Extract the (X, Y) coordinate from the center of the cell holding the provided text.  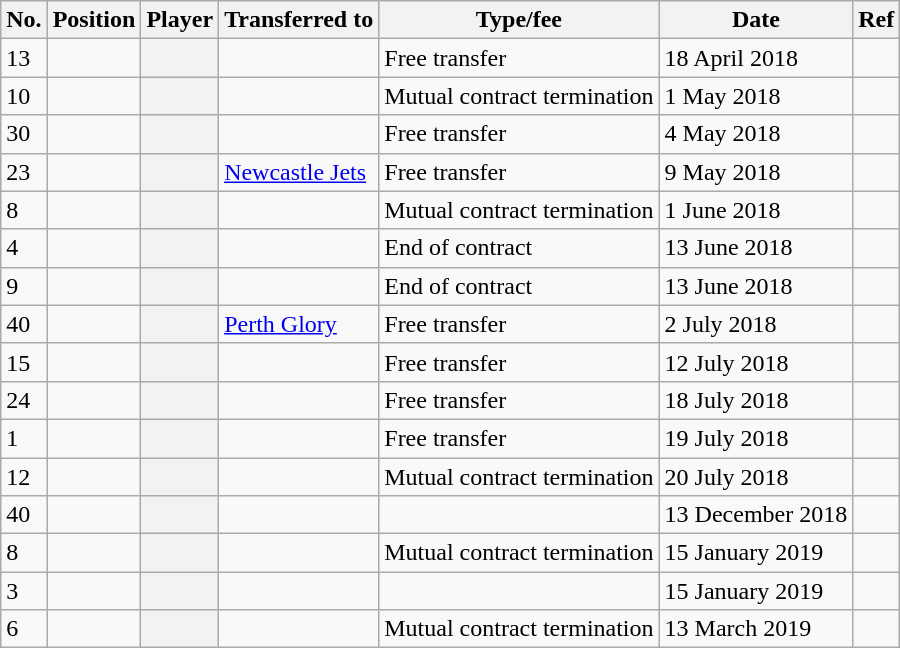
Player (180, 20)
1 June 2018 (756, 210)
12 July 2018 (756, 362)
13 December 2018 (756, 515)
18 July 2018 (756, 400)
10 (24, 96)
Position (94, 20)
23 (24, 172)
12 (24, 477)
Newcastle Jets (299, 172)
18 April 2018 (756, 58)
9 (24, 286)
No. (24, 20)
1 May 2018 (756, 96)
9 May 2018 (756, 172)
Ref (876, 20)
20 July 2018 (756, 477)
6 (24, 629)
4 May 2018 (756, 134)
Transferred to (299, 20)
3 (24, 591)
19 July 2018 (756, 438)
15 (24, 362)
Perth Glory (299, 324)
Date (756, 20)
Type/fee (519, 20)
30 (24, 134)
13 March 2019 (756, 629)
4 (24, 248)
1 (24, 438)
2 July 2018 (756, 324)
13 (24, 58)
24 (24, 400)
